Return the [x, y] coordinate for the center point of the cell that contains the specified text.  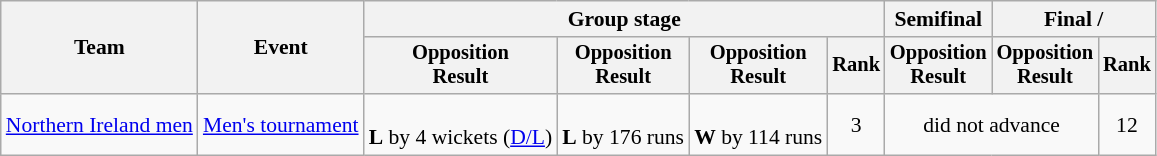
Group stage [624, 19]
L by 4 wickets (D/L) [461, 124]
3 [856, 124]
Final / [1074, 19]
L by 176 runs [623, 124]
Team [100, 48]
Men's tournament [281, 124]
Event [281, 48]
12 [1127, 124]
W by 114 runs [758, 124]
did not advance [992, 124]
Northern Ireland men [100, 124]
Semifinal [938, 19]
